Search for the cell housing the specified text and yield its [X, Y] center coordinate. 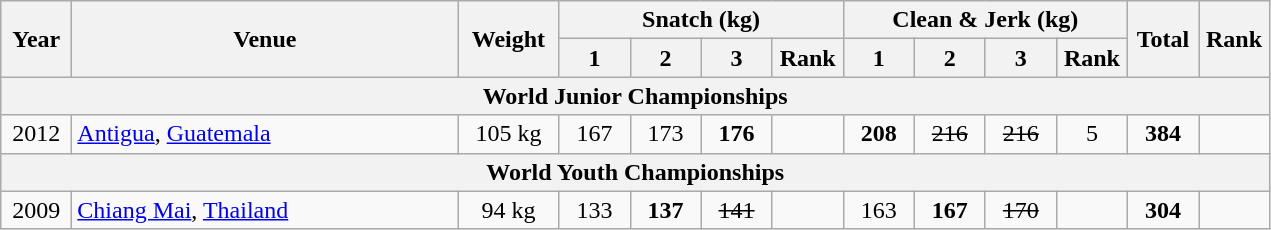
137 [666, 210]
105 kg [508, 134]
World Junior Championships [636, 96]
176 [736, 134]
Weight [508, 39]
World Youth Championships [636, 172]
Total [1162, 39]
304 [1162, 210]
163 [878, 210]
170 [1020, 210]
2012 [36, 134]
Chiang Mai, Thailand [265, 210]
Antigua, Guatemala [265, 134]
208 [878, 134]
2009 [36, 210]
173 [666, 134]
384 [1162, 134]
141 [736, 210]
5 [1092, 134]
94 kg [508, 210]
Clean & Jerk (kg) [985, 20]
Year [36, 39]
Snatch (kg) [701, 20]
Venue [265, 39]
133 [594, 210]
